Locate the cell with the specified text and output its (x, y) center coordinate. 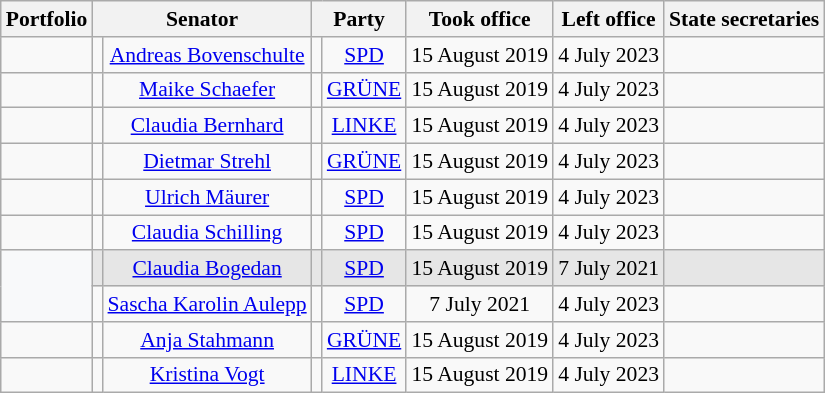
Took office (480, 19)
Senator (202, 19)
Anja Stahmann (208, 340)
Claudia Bernhard (208, 126)
Claudia Bogedan (208, 269)
Andreas Bovenschulte (208, 55)
Sascha Karolin Aulepp (208, 304)
Portfolio (47, 19)
State secretaries (744, 19)
Maike Schaefer (208, 90)
Left office (608, 19)
Ulrich Mäurer (208, 197)
Kristina Vogt (208, 375)
Party (360, 19)
Dietmar Strehl (208, 162)
Claudia Schilling (208, 233)
